Detect which cell encompasses the target text, then output its [x, y] center coordinate. 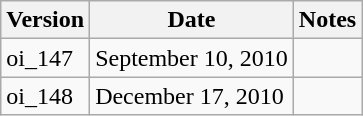
Notes [327, 20]
December 17, 2010 [192, 96]
oi_147 [46, 58]
oi_148 [46, 96]
Version [46, 20]
Date [192, 20]
September 10, 2010 [192, 58]
